Capture the cell that displays the provided text and extract its (X, Y) central coordinate. 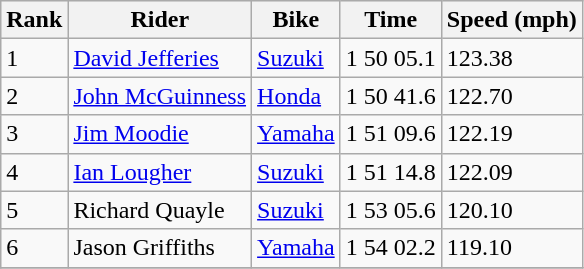
1 50 05.1 (390, 58)
1 51 09.6 (390, 134)
David Jefferies (160, 58)
Rank (34, 20)
Honda (296, 96)
5 (34, 210)
Richard Quayle (160, 210)
122.19 (512, 134)
Ian Lougher (160, 172)
Speed (mph) (512, 20)
3 (34, 134)
Rider (160, 20)
1 54 02.2 (390, 248)
1 51 14.8 (390, 172)
1 53 05.6 (390, 210)
1 50 41.6 (390, 96)
120.10 (512, 210)
1 (34, 58)
Bike (296, 20)
123.38 (512, 58)
Jason Griffiths (160, 248)
4 (34, 172)
Jim Moodie (160, 134)
John McGuinness (160, 96)
Time (390, 20)
122.70 (512, 96)
2 (34, 96)
6 (34, 248)
122.09 (512, 172)
119.10 (512, 248)
